Capture the cell that displays the provided text and extract its (x, y) central coordinate. 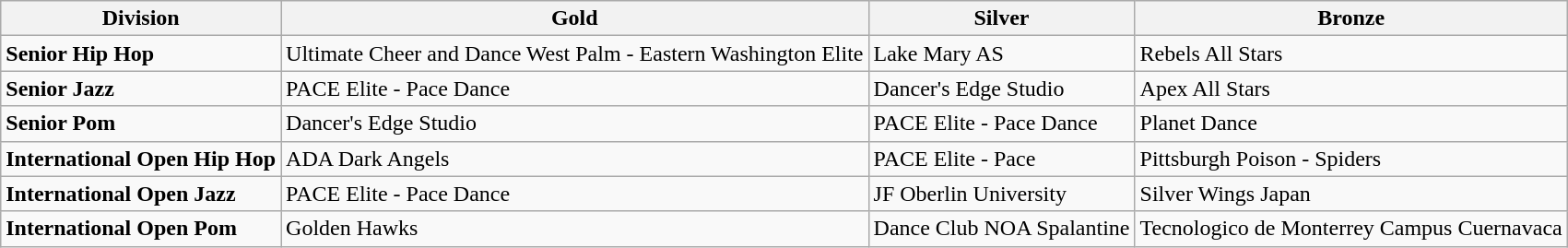
Rebels All Stars (1351, 53)
PACE Elite - Pace (1001, 159)
Bronze (1351, 18)
International Open Pom (141, 229)
International Open Jazz (141, 194)
Silver Wings Japan (1351, 194)
Planet Dance (1351, 124)
Dance Club NOA Spalantine (1001, 229)
Division (141, 18)
Ultimate Cheer and Dance West Palm - Eastern Washington Elite (575, 53)
Senior Hip Hop (141, 53)
Senior Pom (141, 124)
Tecnologico de Monterrey Campus Cuernavaca (1351, 229)
JF Oberlin University (1001, 194)
Golden Hawks (575, 229)
Senior Jazz (141, 89)
Lake Mary AS (1001, 53)
Apex All Stars (1351, 89)
Gold (575, 18)
Silver (1001, 18)
ADA Dark Angels (575, 159)
International Open Hip Hop (141, 159)
Pittsburgh Poison - Spiders (1351, 159)
